Search for the cell housing the specified text and yield its (x, y) center coordinate. 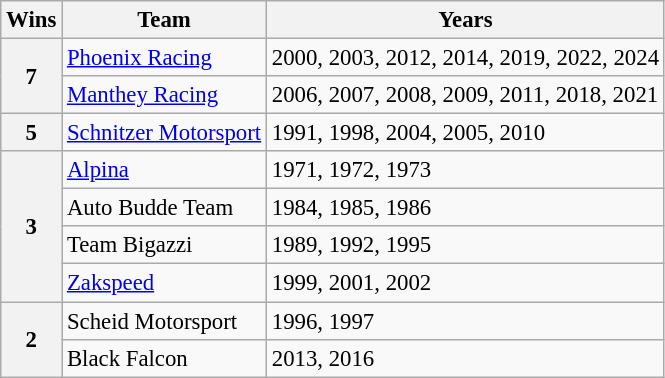
3 (32, 226)
Auto Budde Team (164, 208)
1971, 1972, 1973 (465, 170)
2006, 2007, 2008, 2009, 2011, 2018, 2021 (465, 95)
Years (465, 20)
Team Bigazzi (164, 245)
1991, 1998, 2004, 2005, 2010 (465, 133)
Team (164, 20)
2000, 2003, 2012, 2014, 2019, 2022, 2024 (465, 58)
1984, 1985, 1986 (465, 208)
Alpina (164, 170)
Schnitzer Motorsport (164, 133)
1996, 1997 (465, 321)
2013, 2016 (465, 358)
Wins (32, 20)
Black Falcon (164, 358)
2 (32, 340)
5 (32, 133)
Zakspeed (164, 283)
7 (32, 76)
1999, 2001, 2002 (465, 283)
1989, 1992, 1995 (465, 245)
Manthey Racing (164, 95)
Phoenix Racing (164, 58)
Scheid Motorsport (164, 321)
